Output the [x, y] coordinate of the center of the cell containing the given text.  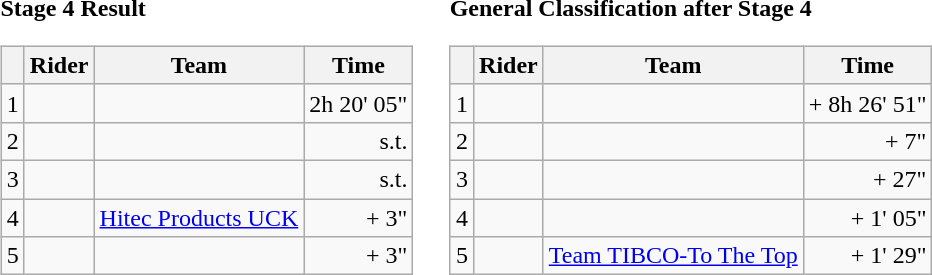
+ 8h 26' 51" [868, 103]
+ 1' 29" [868, 256]
Hitec Products UCK [199, 217]
+ 7" [868, 141]
+ 1' 05" [868, 217]
+ 27" [868, 179]
2h 20' 05" [358, 103]
Team TIBCO-To The Top [673, 256]
